Locate the cell with the specified text and output its (X, Y) center coordinate. 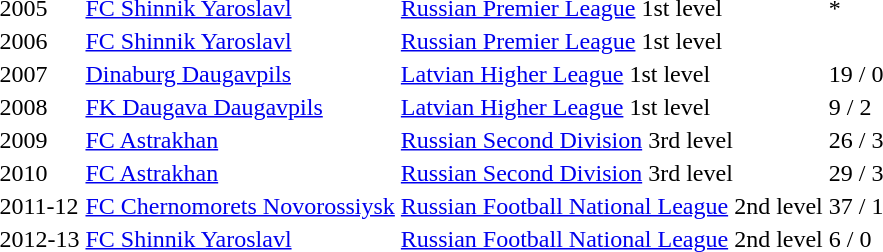
Dinaburg Daugavpils (240, 74)
Russian Football National League 2nd level (612, 206)
Russian Premier League 1st level (612, 41)
FC Chernomorets Novorossiysk (240, 206)
FC Shinnik Yaroslavl (240, 41)
FK Daugava Daugavpils (240, 107)
